Pinpoint the cell where the given text exists, returning its (x, y) midpoint coordinate. 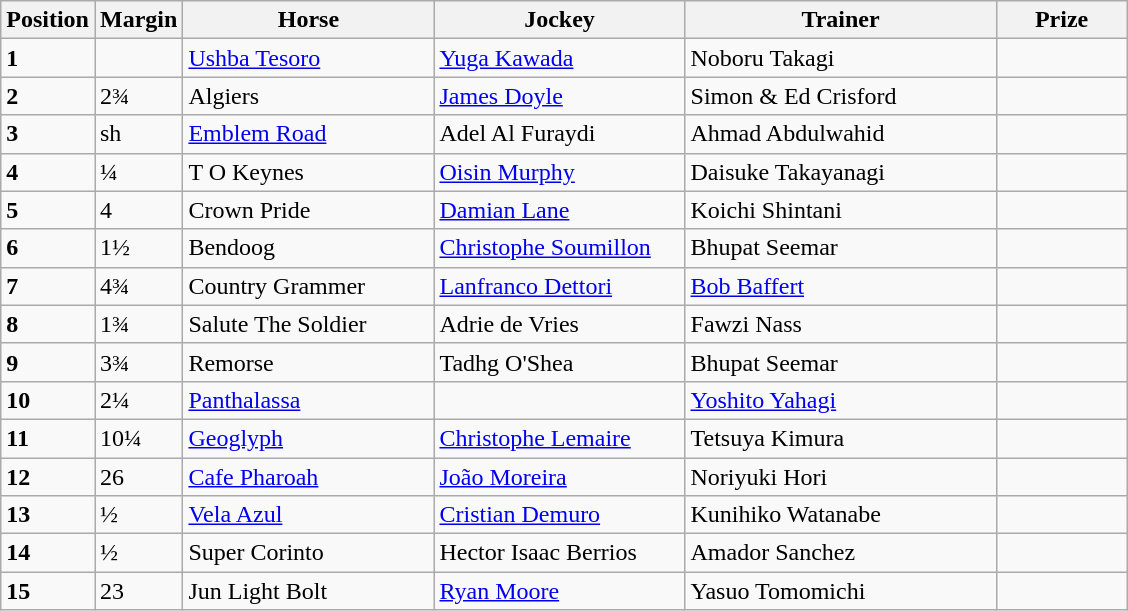
23 (138, 591)
3 (48, 134)
Vela Azul (308, 515)
Tetsuya Kimura (840, 438)
Koichi Shintani (840, 210)
5 (48, 210)
8 (48, 324)
Geoglyph (308, 438)
Jun Light Bolt (308, 591)
6 (48, 248)
Algiers (308, 96)
Salute The Soldier (308, 324)
Trainer (840, 20)
Fawzi Nass (840, 324)
9 (48, 362)
João Moreira (560, 477)
2¾ (138, 96)
Christophe Lemaire (560, 438)
Yuga Kawada (560, 58)
15 (48, 591)
Ushba Tesoro (308, 58)
Tadhg O'Shea (560, 362)
13 (48, 515)
Daisuke Takayanagi (840, 172)
Country Grammer (308, 286)
Damian Lane (560, 210)
Yasuo Tomomichi (840, 591)
James Doyle (560, 96)
11 (48, 438)
Margin (138, 20)
2¼ (138, 400)
Christophe Soumillon (560, 248)
Adrie de Vries (560, 324)
3¾ (138, 362)
Bendoog (308, 248)
Panthalassa (308, 400)
Horse (308, 20)
Hector Isaac Berrios (560, 553)
Simon & Ed Crisford (840, 96)
Super Corinto (308, 553)
Emblem Road (308, 134)
Crown Pride (308, 210)
Amador Sanchez (840, 553)
Cristian Demuro (560, 515)
Kunihiko Watanabe (840, 515)
Noriyuki Hori (840, 477)
Cafe Pharoah (308, 477)
Prize (1062, 20)
10¼ (138, 438)
Oisin Murphy (560, 172)
Noboru Takagi (840, 58)
Yoshito Yahagi (840, 400)
1 (48, 58)
2 (48, 96)
Adel Al Furaydi (560, 134)
T O Keynes (308, 172)
Bob Baffert (840, 286)
Ryan Moore (560, 591)
Ahmad Abdulwahid (840, 134)
7 (48, 286)
4¾ (138, 286)
Jockey (560, 20)
12 (48, 477)
sh (138, 134)
¼ (138, 172)
Position (48, 20)
Remorse (308, 362)
26 (138, 477)
Lanfranco Dettori (560, 286)
1½ (138, 248)
1¾ (138, 324)
10 (48, 400)
14 (48, 553)
